Output the [X, Y] coordinate of the center of the cell containing the given text.  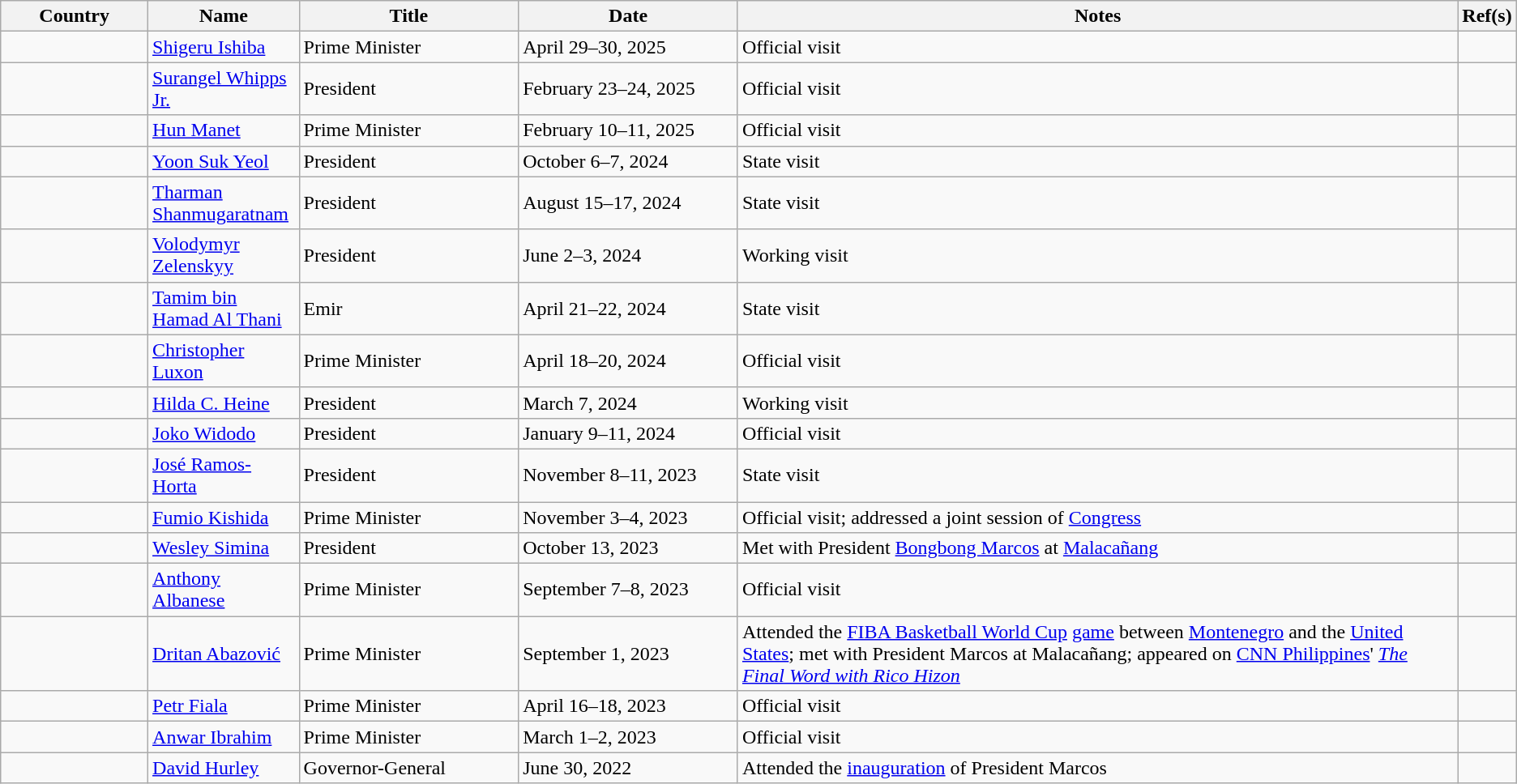
Joko Widodo [224, 433]
Surangel Whipps Jr. [224, 89]
Hilda C. Heine [224, 403]
June 30, 2022 [629, 768]
March 7, 2024 [629, 403]
Anthony Albanese [224, 590]
January 9–11, 2024 [629, 433]
October 6–7, 2024 [629, 161]
Country [75, 16]
September 1, 2023 [629, 654]
Ref(s) [1487, 16]
August 15–17, 2024 [629, 202]
Christopher Luxon [224, 361]
April 21–22, 2024 [629, 308]
Hun Manet [224, 130]
February 10–11, 2025 [629, 130]
Petr Fiala [224, 706]
Volodymyr Zelenskyy [224, 256]
Tharman Shanmugaratnam [224, 202]
Notes [1097, 16]
April 29–30, 2025 [629, 47]
Yoon Suk Yeol [224, 161]
Official visit; addressed a joint session of Congress [1097, 518]
November 3–4, 2023 [629, 518]
Fumio Kishida [224, 518]
March 1–2, 2023 [629, 737]
April 18–20, 2024 [629, 361]
Met with President Bongbong Marcos at Malacañang [1097, 548]
Title [408, 16]
Governor-General [408, 768]
Wesley Simina [224, 548]
Shigeru Ishiba [224, 47]
Emir [408, 308]
Name [224, 16]
Dritan Abazović [224, 654]
October 13, 2023 [629, 548]
Date [629, 16]
September 7–8, 2023 [629, 590]
Attended the inauguration of President Marcos [1097, 768]
February 23–24, 2025 [629, 89]
David Hurley [224, 768]
Anwar Ibrahim [224, 737]
November 8–11, 2023 [629, 475]
June 2–3, 2024 [629, 256]
April 16–18, 2023 [629, 706]
Tamim bin Hamad Al Thani [224, 308]
José Ramos-Horta [224, 475]
